Extract the [x, y] coordinate from the center of the cell holding the provided text.  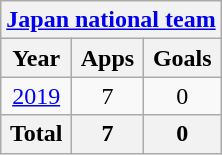
Year [36, 58]
Apps [108, 58]
Total [36, 134]
Japan national team [111, 20]
Goals [182, 58]
2019 [36, 96]
